Return the (x, y) coordinate for the center point of the cell that contains the specified text.  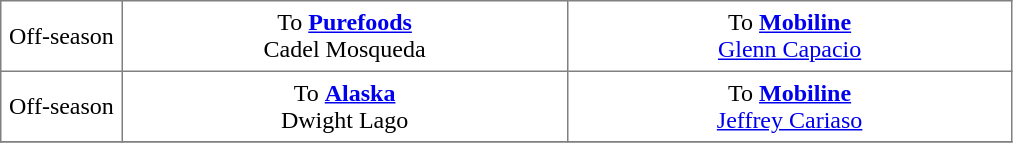
To PurefoodsCadel Mosqueda (344, 36)
To MobilineGlenn Capacio (790, 36)
To MobilineJeffrey Cariaso (790, 106)
To AlaskaDwight Lago (344, 106)
